For the text-containing cell, return its midpoint in [x, y] coordinate format. 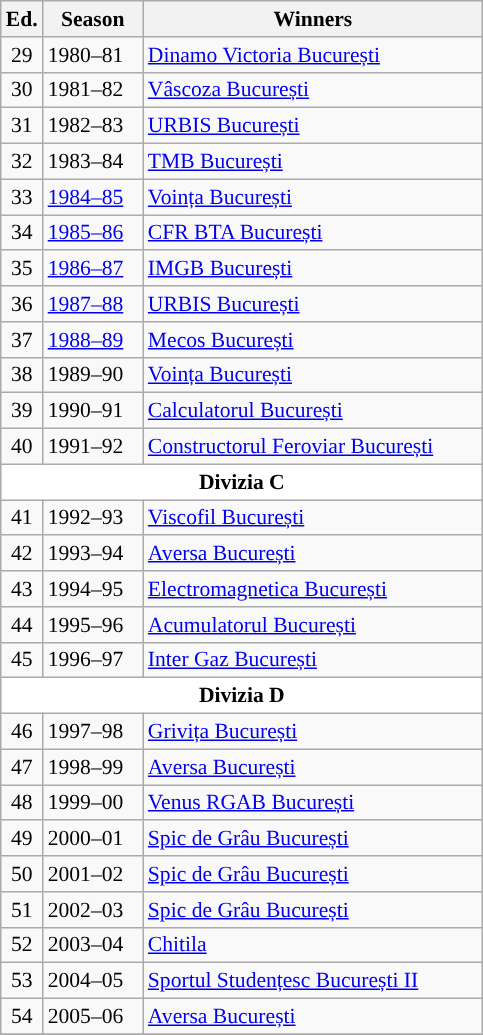
2005–06 [93, 1017]
37 [22, 340]
2004–05 [93, 981]
52 [22, 945]
Divizia C [242, 482]
1986–87 [93, 269]
Chitila [313, 945]
38 [22, 375]
48 [22, 803]
Mecos București [313, 340]
47 [22, 767]
1985–86 [93, 233]
1995–96 [93, 625]
1983–84 [93, 162]
1982–83 [93, 126]
Season [93, 19]
50 [22, 874]
Acumulatorul București [313, 625]
36 [22, 304]
Viscofil București [313, 518]
Constructorul Feroviar București [313, 447]
Venus RGAB București [313, 803]
53 [22, 981]
34 [22, 233]
2001–02 [93, 874]
2002–03 [93, 910]
Ed. [22, 19]
1988–89 [93, 340]
1993–94 [93, 554]
31 [22, 126]
IMGB București [313, 269]
Dinamo Victoria București [313, 55]
1981–82 [93, 90]
CFR BTA București [313, 233]
1992–93 [93, 518]
1999–00 [93, 803]
Sportul Studențesc București II [313, 981]
TMB București [313, 162]
Vâscoza București [313, 90]
Inter Gaz București [313, 660]
46 [22, 732]
40 [22, 447]
35 [22, 269]
1980–81 [93, 55]
1984–85 [93, 197]
1987–88 [93, 304]
54 [22, 1017]
41 [22, 518]
42 [22, 554]
30 [22, 90]
Winners [313, 19]
1994–95 [93, 589]
Grivița București [313, 732]
51 [22, 910]
1996–97 [93, 660]
43 [22, 589]
Calculatorul București [313, 411]
1991–92 [93, 447]
Divizia D [242, 696]
1998–99 [93, 767]
2000–01 [93, 839]
44 [22, 625]
Electromagnetica București [313, 589]
45 [22, 660]
2003–04 [93, 945]
1990–91 [93, 411]
33 [22, 197]
1989–90 [93, 375]
49 [22, 839]
39 [22, 411]
29 [22, 55]
1997–98 [93, 732]
32 [22, 162]
